Scan for the cell matching the given text and deliver its [x, y] coordinate at center. 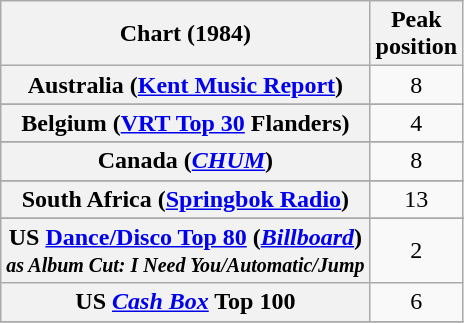
13 [416, 199]
US Dance/Disco Top 80 (Billboard)as Album Cut: I Need You/Automatic/Jump [186, 250]
Peakposition [416, 34]
6 [416, 302]
Australia (Kent Music Report) [186, 85]
South Africa (Springbok Radio) [186, 199]
4 [416, 123]
US Cash Box Top 100 [186, 302]
Belgium (VRT Top 30 Flanders) [186, 123]
Chart (1984) [186, 34]
Canada (CHUM) [186, 161]
2 [416, 250]
